Extract the (X, Y) coordinate from the center of the cell holding the provided text.  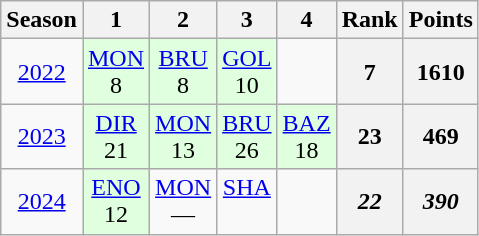
MON13 (184, 136)
2 (184, 20)
3 (247, 20)
469 (440, 136)
Season (42, 20)
Points (440, 20)
1610 (440, 72)
1 (116, 20)
7 (370, 72)
MON8 (116, 72)
BRU26 (247, 136)
22 (370, 202)
2024 (42, 202)
4 (306, 20)
2022 (42, 72)
SHA (247, 202)
23 (370, 136)
MON— (184, 202)
ENO12 (116, 202)
BAZ18 (306, 136)
DIR21 (116, 136)
GOL10 (247, 72)
BRU8 (184, 72)
2023 (42, 136)
Rank (370, 20)
390 (440, 202)
